Pinpoint the cell where the given text exists, returning its (X, Y) midpoint coordinate. 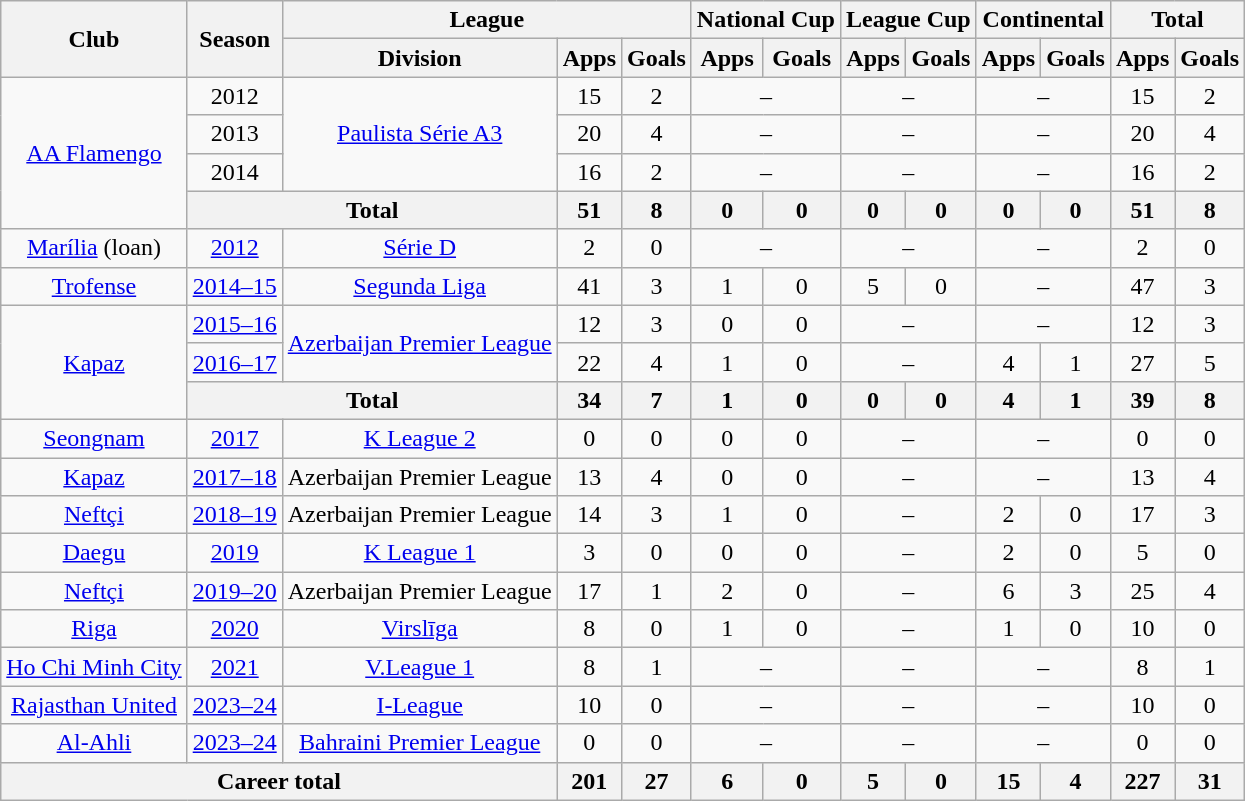
Seongnam (94, 438)
K League 2 (420, 438)
V.League 1 (420, 667)
34 (589, 400)
2014 (234, 172)
Division (420, 58)
14 (589, 515)
Série D (420, 248)
Trofense (94, 286)
227 (1142, 781)
Continental (1043, 20)
2020 (234, 629)
Paulista Série A3 (420, 134)
Riga (94, 629)
41 (589, 286)
31 (1210, 781)
Al-Ahli (94, 743)
22 (589, 362)
2018–19 (234, 515)
I-League (420, 705)
2014–15 (234, 286)
25 (1142, 591)
2017–18 (234, 477)
Season (234, 39)
2015–16 (234, 324)
AA Flamengo (94, 153)
2016–17 (234, 362)
Daegu (94, 553)
Club (94, 39)
2013 (234, 134)
39 (1142, 400)
Marília (loan) (94, 248)
Virslīga (420, 629)
League Cup (908, 20)
2021 (234, 667)
National Cup (766, 20)
2019–20 (234, 591)
2017 (234, 438)
201 (589, 781)
Bahraini Premier League (420, 743)
47 (1142, 286)
Ho Chi Minh City (94, 667)
K League 1 (420, 553)
Segunda Liga (420, 286)
Rajasthan United (94, 705)
7 (657, 400)
Career total (279, 781)
2019 (234, 553)
League (486, 20)
